Locate the cell with the specified text and output its (X, Y) center coordinate. 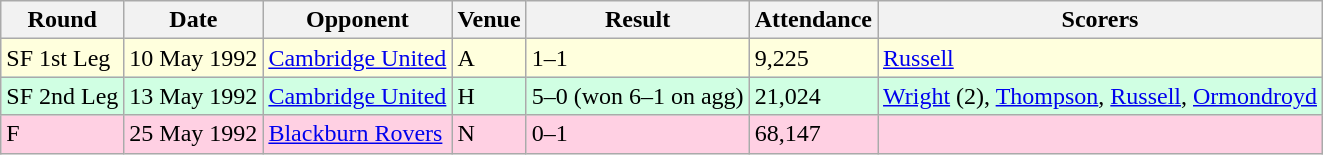
68,147 (813, 134)
N (489, 134)
21,024 (813, 96)
1–1 (638, 58)
Attendance (813, 20)
Russell (1100, 58)
SF 1st Leg (62, 58)
Round (62, 20)
25 May 1992 (194, 134)
SF 2nd Leg (62, 96)
Scorers (1100, 20)
9,225 (813, 58)
F (62, 134)
Opponent (358, 20)
Blackburn Rovers (358, 134)
H (489, 96)
10 May 1992 (194, 58)
5–0 (won 6–1 on agg) (638, 96)
Wright (2), Thompson, Russell, Ormondroyd (1100, 96)
Result (638, 20)
13 May 1992 (194, 96)
A (489, 58)
Date (194, 20)
0–1 (638, 134)
Venue (489, 20)
